Detect which cell encompasses the target text, then output its (x, y) center coordinate. 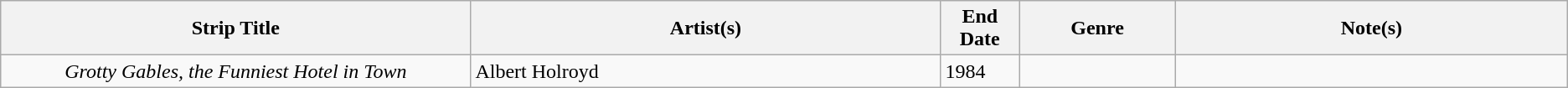
Albert Holroyd (705, 71)
Artist(s) (705, 28)
1984 (980, 71)
Genre (1097, 28)
Strip Title (236, 28)
Note(s) (1372, 28)
End Date (980, 28)
Grotty Gables, the Funniest Hotel in Town (236, 71)
